Return the (x, y) coordinate for the center point of the cell that contains the specified text.  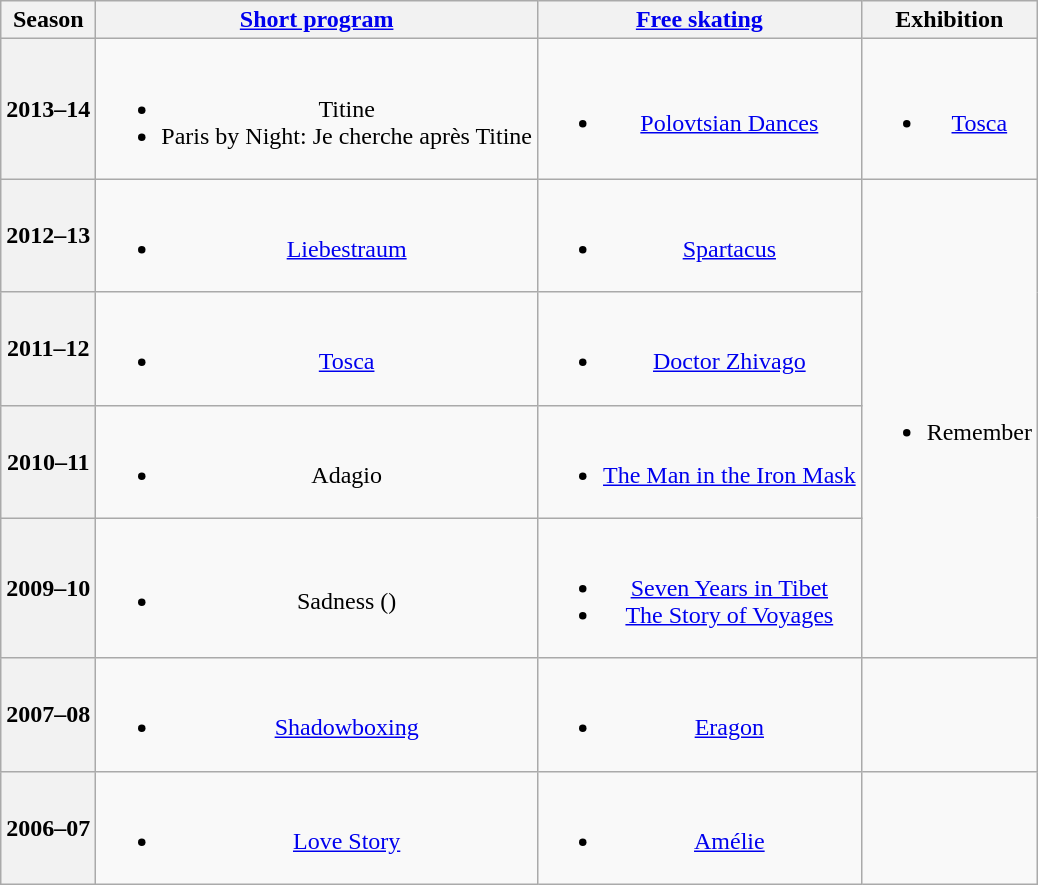
Seven Years in Tibet The Story of Voyages (699, 588)
Titine Paris by Night: Je cherche après Titine (317, 109)
2007–08 (48, 714)
Exhibition (949, 20)
Shadowboxing (317, 714)
Liebestraum (317, 236)
Doctor Zhivago (699, 348)
Sadness () (317, 588)
The Man in the Iron Mask (699, 462)
Eragon (699, 714)
Amélie (699, 828)
2009–10 (48, 588)
Free skating (699, 20)
Season (48, 20)
Adagio (317, 462)
2013–14 (48, 109)
2011–12 (48, 348)
Love Story (317, 828)
Short program (317, 20)
2006–07 (48, 828)
Polovtsian Dances (699, 109)
Spartacus (699, 236)
Remember (949, 418)
2010–11 (48, 462)
2012–13 (48, 236)
